Determine the [X, Y] coordinate at the center of the cell enclosing the given text.  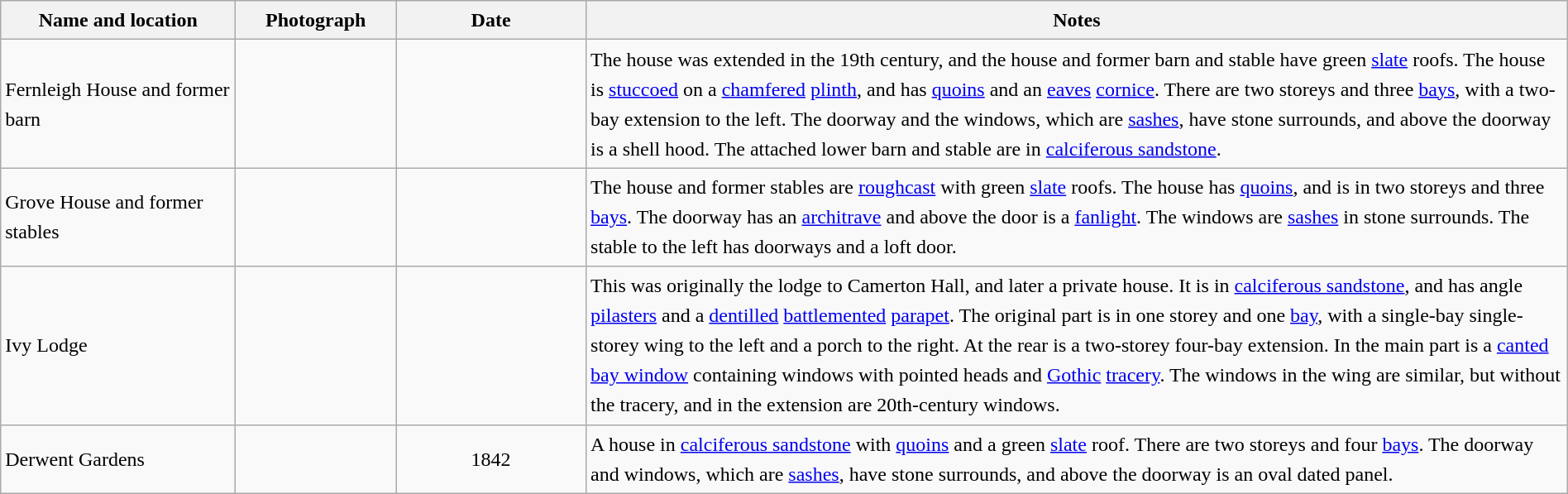
Photograph [316, 20]
Derwent Gardens [118, 458]
Ivy Lodge [118, 346]
Fernleigh House and former barn [118, 104]
1842 [491, 458]
Date [491, 20]
Notes [1077, 20]
Name and location [118, 20]
Grove House and former stables [118, 217]
